Find where the given text appears and provide that cell's center as (x, y) coordinate. 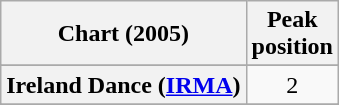
2 (292, 85)
Chart (2005) (124, 34)
Peakposition (292, 34)
Ireland Dance (IRMA) (124, 85)
